Find where the given text appears and provide that cell's center as [X, Y] coordinate. 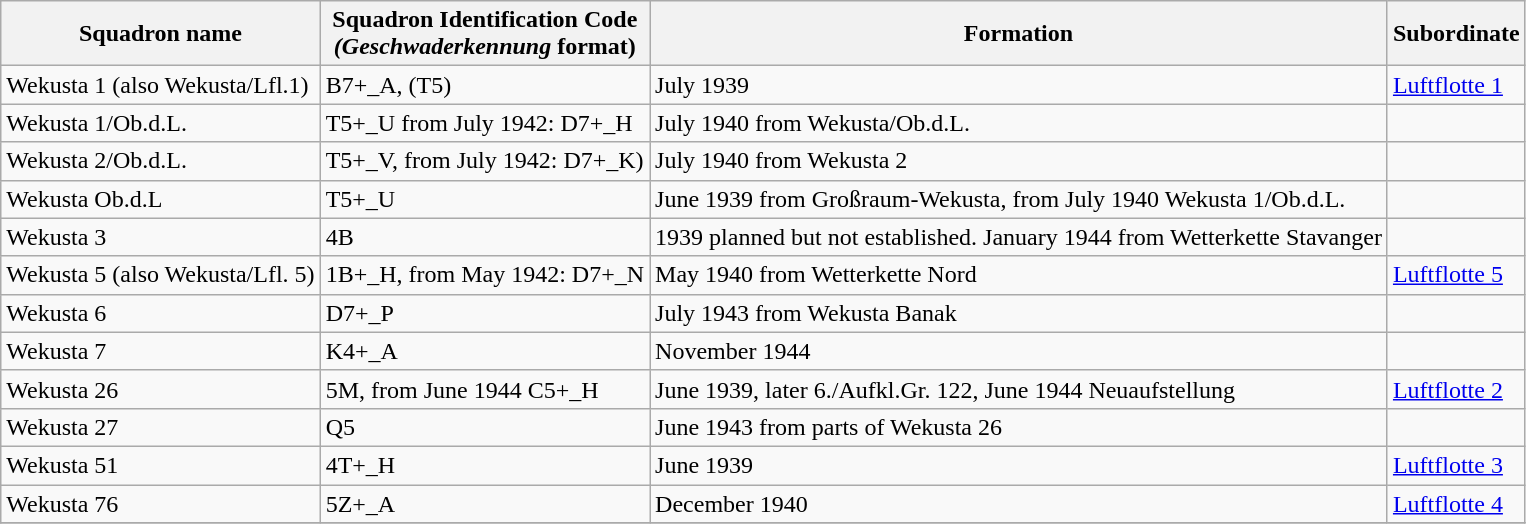
Wekusta 26 [160, 389]
Wekusta 51 [160, 465]
July 1940 from Wekusta 2 [1019, 161]
June 1939, later 6./Aufkl.Gr. 122, June 1944 Neuaufstellung [1019, 389]
Wekusta 1 (also Wekusta/Lfl.1) [160, 85]
Subordinate [1456, 34]
Formation [1019, 34]
Wekusta 3 [160, 237]
4B [484, 237]
Wekusta 1/Ob.d.L. [160, 123]
June 1939 from Großraum-Wekusta, from July 1940 Wekusta 1/Ob.d.L. [1019, 199]
Wekusta 27 [160, 427]
Wekusta Ob.d.L [160, 199]
1939 planned but not established. January 1944 from Wetterkette Stavanger [1019, 237]
Luftflotte 5 [1456, 275]
July 1943 from Wekusta Banak [1019, 313]
K4+_A [484, 351]
Q5 [484, 427]
Luftflotte 4 [1456, 503]
4T+_H [484, 465]
Wekusta 6 [160, 313]
Luftflotte 2 [1456, 389]
1B+_H, from May 1942: D7+_N [484, 275]
December 1940 [1019, 503]
Wekusta 76 [160, 503]
Wekusta 5 (also Wekusta/Lfl. 5) [160, 275]
July 1939 [1019, 85]
Luftflotte 3 [1456, 465]
T5+_V, from July 1942: D7+_K) [484, 161]
November 1944 [1019, 351]
Wekusta 7 [160, 351]
June 1943 from parts of Wekusta 26 [1019, 427]
T5+_U from July 1942: D7+_H [484, 123]
Squadron Identification Code(Geschwaderkennung format) [484, 34]
June 1939 [1019, 465]
B7+_A, (T5) [484, 85]
Luftflotte 1 [1456, 85]
5Z+_A [484, 503]
5M, from June 1944 C5+_H [484, 389]
T5+_U [484, 199]
May 1940 from Wetterkette Nord [1019, 275]
July 1940 from Wekusta/Ob.d.L. [1019, 123]
Wekusta 2/Ob.d.L. [160, 161]
D7+_P [484, 313]
Squadron name [160, 34]
